From the cell containing the given text, extract its center point as (x, y) coordinate. 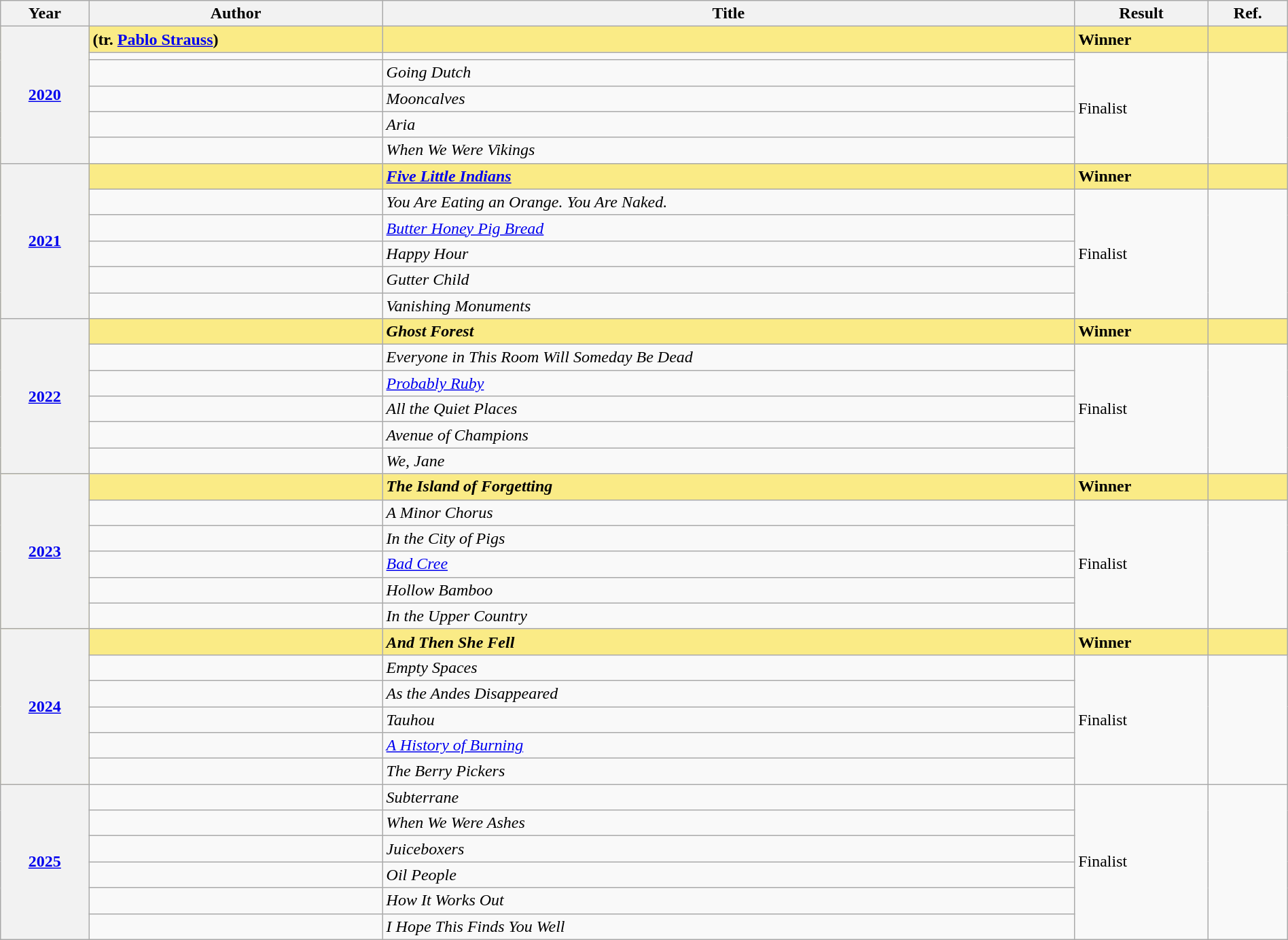
2020 (45, 95)
Bad Cree (728, 564)
Butter Honey Pig Bread (728, 228)
All the Quiet Places (728, 409)
Everyone in This Room Will Someday Be Dead (728, 358)
Gutter Child (728, 279)
A Minor Chorus (728, 512)
Mooncalves (728, 99)
2021 (45, 241)
Avenue of Champions (728, 435)
2025 (45, 862)
How It Works Out (728, 901)
I Hope This Finds You Well (728, 926)
When We Were Vikings (728, 150)
Going Dutch (728, 73)
Author (236, 14)
Vanishing Monuments (728, 305)
2022 (45, 396)
2023 (45, 551)
The Berry Pickers (728, 771)
And Then She Fell (728, 642)
The Island of Forgetting (728, 487)
Happy Hour (728, 254)
Year (45, 14)
Hollow Bamboo (728, 590)
In the City of Pigs (728, 538)
Probably Ruby (728, 383)
2024 (45, 706)
In the Upper Country (728, 616)
Tauhou (728, 720)
Empty Spaces (728, 667)
Ghost Forest (728, 332)
As the Andes Disappeared (728, 693)
A History of Burning (728, 746)
Juiceboxers (728, 849)
(tr. Pablo Strauss) (236, 39)
We, Jane (728, 461)
Title (728, 14)
When We Were Ashes (728, 823)
Aria (728, 124)
You Are Eating an Orange. You Are Naked. (728, 202)
Five Little Indians (728, 176)
Oil People (728, 875)
Subterrane (728, 797)
Result (1141, 14)
Ref. (1247, 14)
